Extract the [X, Y] coordinate from the center of the cell holding the provided text.  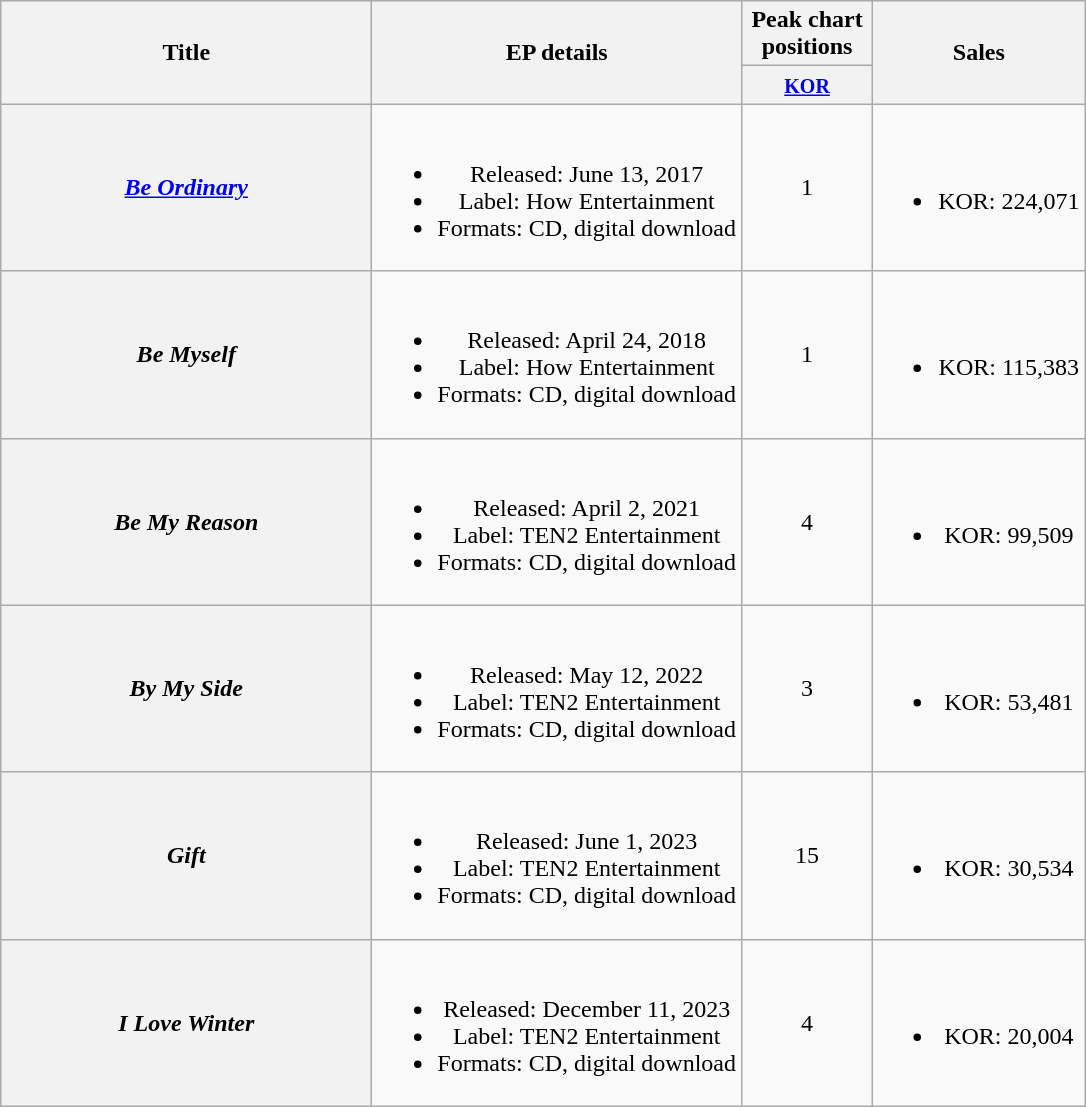
Title [186, 52]
3 [808, 688]
I Love Winter [186, 1022]
Released: April 2, 2021Label: TEN2 EntertainmentFormats: CD, digital download [557, 522]
By My Side [186, 688]
KOR: 115,383 [979, 354]
Released: December 11, 2023Label: TEN2 EntertainmentFormats: CD, digital download [557, 1022]
Sales [979, 52]
15 [808, 856]
KOR: 30,534 [979, 856]
KOR: 20,004 [979, 1022]
Be Ordinary [186, 188]
KOR: 53,481 [979, 688]
KOR [808, 85]
EP details [557, 52]
Gift [186, 856]
Released: April 24, 2018Label: How EntertainmentFormats: CD, digital download [557, 354]
Be My Reason [186, 522]
Peak chart positions [808, 34]
KOR: 224,071 [979, 188]
Released: June 1, 2023Label: TEN2 EntertainmentFormats: CD, digital download [557, 856]
Released: May 12, 2022Label: TEN2 EntertainmentFormats: CD, digital download [557, 688]
Released: June 13, 2017Label: How EntertainmentFormats: CD, digital download [557, 188]
KOR: 99,509 [979, 522]
Be Myself [186, 354]
